Identify which cell holds the provided text, then report its (x, y) central coordinate. 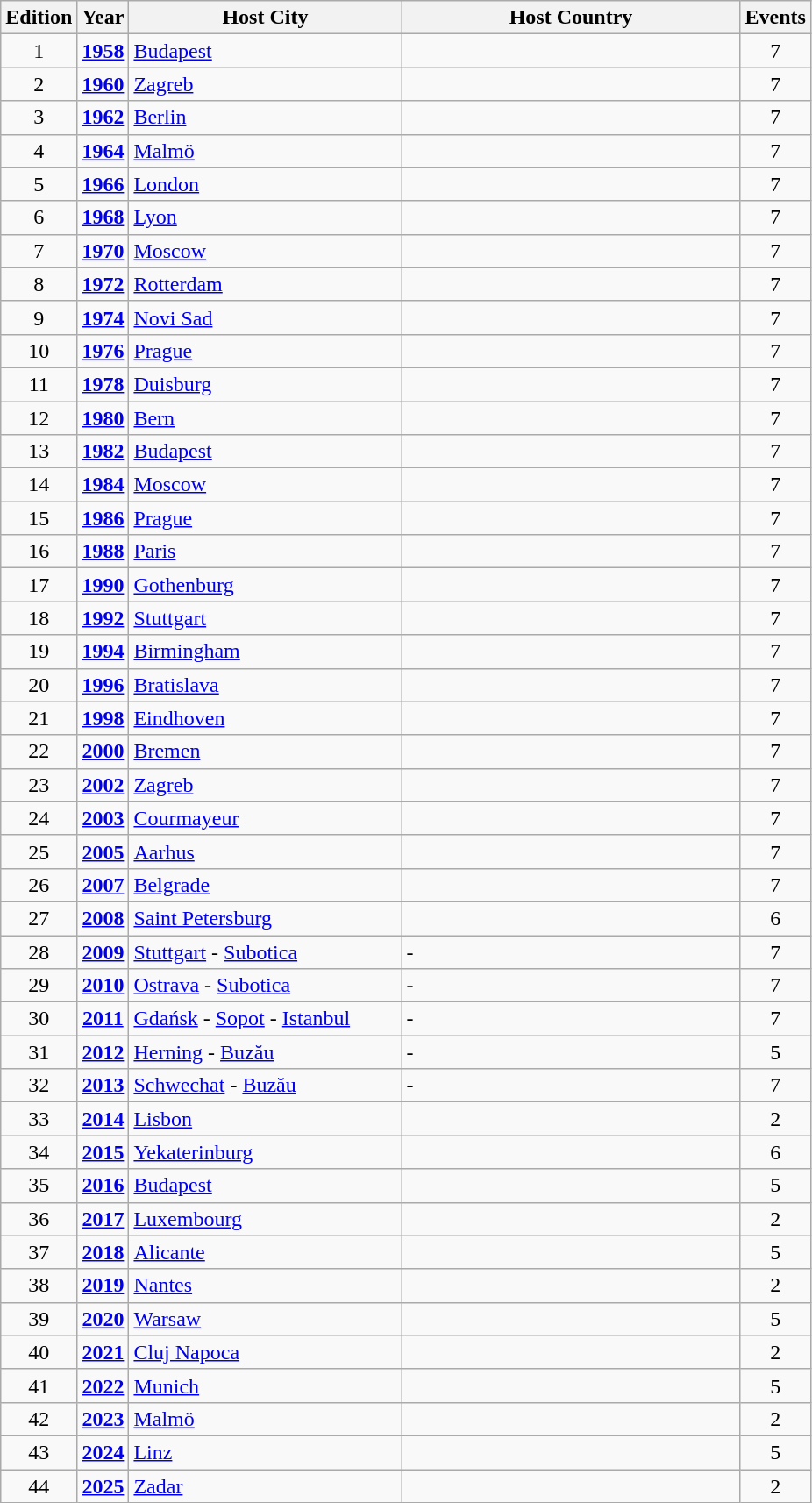
9 (39, 317)
Host City (265, 18)
Paris (265, 552)
2010 (103, 986)
2009 (103, 951)
14 (39, 485)
Gothenburg (265, 585)
Schwechat - Buzău (265, 1086)
Lisbon (265, 1119)
Alicante (265, 1252)
2020 (103, 1319)
Berlin (265, 118)
Bremen (265, 751)
2000 (103, 751)
2017 (103, 1219)
Events (775, 18)
Gdańsk - Sopot - Istanbul (265, 1019)
30 (39, 1019)
Duisburg (265, 384)
Belgrade (265, 885)
2024 (103, 1452)
26 (39, 885)
1962 (103, 118)
1992 (103, 618)
15 (39, 518)
44 (39, 1486)
2005 (103, 851)
Bratislava (265, 685)
10 (39, 351)
35 (39, 1186)
Stuttgart - Subotica (265, 951)
2002 (103, 785)
Saint Petersburg (265, 918)
2012 (103, 1052)
1968 (103, 217)
32 (39, 1086)
23 (39, 785)
2023 (103, 1419)
1970 (103, 251)
31 (39, 1052)
8 (39, 284)
19 (39, 652)
Nantes (265, 1286)
1964 (103, 151)
3 (39, 118)
Luxembourg (265, 1219)
Linz (265, 1452)
38 (39, 1286)
2015 (103, 1152)
1976 (103, 351)
2008 (103, 918)
Rotterdam (265, 284)
1990 (103, 585)
13 (39, 452)
37 (39, 1252)
25 (39, 851)
4 (39, 151)
11 (39, 384)
Warsaw (265, 1319)
Eindhoven (265, 718)
2003 (103, 818)
40 (39, 1352)
2013 (103, 1086)
43 (39, 1452)
18 (39, 618)
28 (39, 951)
22 (39, 751)
41 (39, 1385)
29 (39, 986)
36 (39, 1219)
Edition (39, 18)
2018 (103, 1252)
Year (103, 18)
39 (39, 1319)
2022 (103, 1385)
2021 (103, 1352)
42 (39, 1419)
2007 (103, 885)
1984 (103, 485)
20 (39, 685)
1996 (103, 685)
16 (39, 552)
12 (39, 418)
Stuttgart (265, 618)
1980 (103, 418)
2016 (103, 1186)
Ostrava - Subotica (265, 986)
Lyon (265, 217)
24 (39, 818)
2025 (103, 1486)
1994 (103, 652)
1958 (103, 51)
Herning - Buzău (265, 1052)
Zadar (265, 1486)
2014 (103, 1119)
1960 (103, 84)
1982 (103, 452)
2011 (103, 1019)
27 (39, 918)
Courmayeur (265, 818)
33 (39, 1119)
1972 (103, 284)
34 (39, 1152)
21 (39, 718)
Cluj Napoca (265, 1352)
Aarhus (265, 851)
Munich (265, 1385)
2019 (103, 1286)
1974 (103, 317)
Host Country (571, 18)
London (265, 184)
17 (39, 585)
1 (39, 51)
1998 (103, 718)
Bern (265, 418)
1986 (103, 518)
1978 (103, 384)
Yekaterinburg (265, 1152)
Birmingham (265, 652)
Novi Sad (265, 317)
1988 (103, 552)
1966 (103, 184)
